Extract the [x, y] coordinate from the center of the cell holding the provided text.  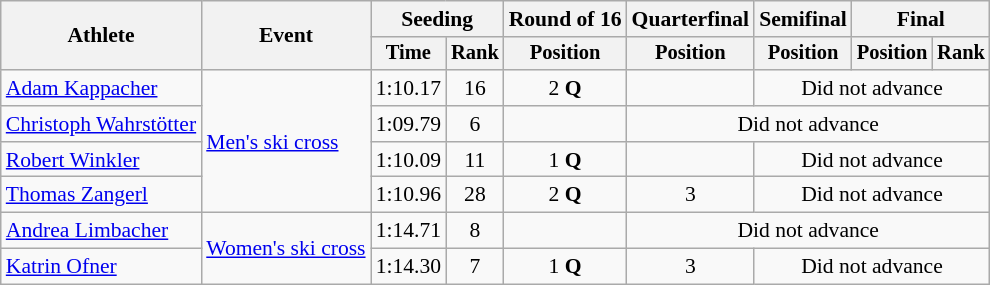
Christoph Wahrstötter [101, 124]
28 [475, 195]
Time [408, 54]
Adam Kappacher [101, 88]
11 [475, 160]
1:10.17 [408, 88]
Final [921, 19]
Quarterfinal [691, 19]
Women's ski cross [286, 248]
1:14.30 [408, 267]
1:14.71 [408, 231]
Event [286, 36]
7 [475, 267]
Robert Winkler [101, 160]
Thomas Zangerl [101, 195]
16 [475, 88]
1:09.79 [408, 124]
Katrin Ofner [101, 267]
6 [475, 124]
Round of 16 [566, 19]
Semifinal [803, 19]
8 [475, 231]
1:10.96 [408, 195]
1:10.09 [408, 160]
Seeding [438, 19]
Men's ski cross [286, 141]
Andrea Limbacher [101, 231]
Athlete [101, 36]
